Determine the [X, Y] coordinate at the center of the cell enclosing the given text.  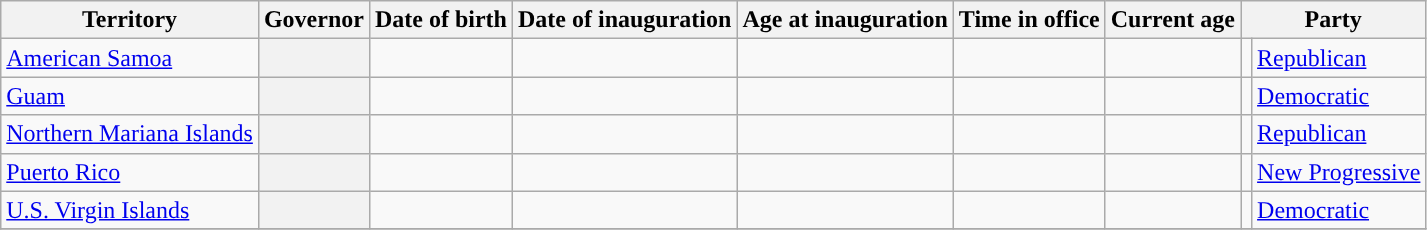
Current age [1172, 20]
New Progressive [1339, 172]
Northern Mariana Islands [130, 134]
Age at inauguration [845, 20]
Guam [130, 96]
Territory [130, 20]
U.S. Virgin Islands [130, 210]
Time in office [1029, 20]
Governor [314, 20]
Date of birth [440, 20]
Puerto Rico [130, 172]
Party [1332, 20]
American Samoa [130, 58]
Date of inauguration [624, 20]
